Return the (x, y) coordinate for the center point of the cell that contains the specified text.  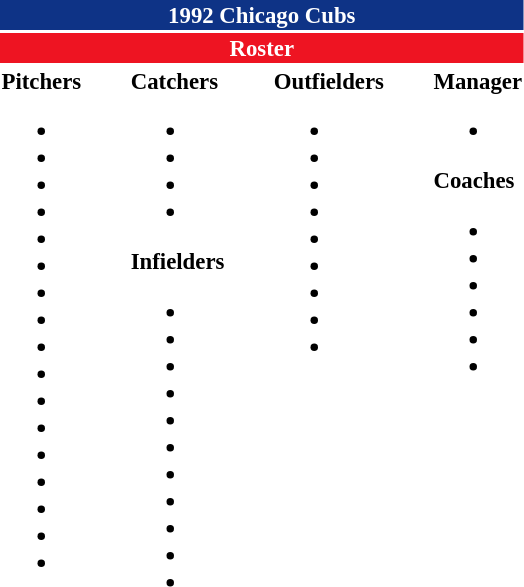
1992 Chicago Cubs (262, 15)
Roster (262, 48)
